Locate the cell with the specified text and output its [x, y] center coordinate. 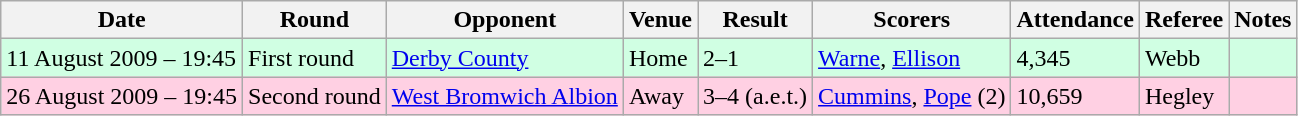
First round [315, 58]
4,345 [1075, 58]
Cummins, Pope (2) [912, 96]
West Bromwich Albion [504, 96]
Opponent [504, 20]
26 August 2009 – 19:45 [122, 96]
Away [660, 96]
Venue [660, 20]
Scorers [912, 20]
Round [315, 20]
Attendance [1075, 20]
2–1 [756, 58]
Warne, Ellison [912, 58]
Result [756, 20]
11 August 2009 – 19:45 [122, 58]
Home [660, 58]
Date [122, 20]
Notes [1263, 20]
Second round [315, 96]
Webb [1184, 58]
Derby County [504, 58]
Referee [1184, 20]
3–4 (a.e.t.) [756, 96]
Hegley [1184, 96]
10,659 [1075, 96]
